Search for the cell housing the specified text and yield its [x, y] center coordinate. 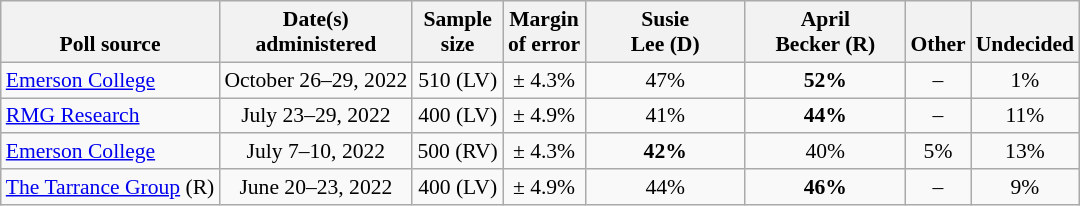
40% [825, 152]
RMG Research [110, 116]
1% [1025, 80]
42% [665, 152]
AprilBecker (R) [825, 32]
Samplesize [458, 32]
5% [938, 152]
510 (LV) [458, 80]
Other [938, 32]
500 (RV) [458, 152]
Date(s)administered [316, 32]
July 23–29, 2022 [316, 116]
9% [1025, 187]
June 20–23, 2022 [316, 187]
The Tarrance Group (R) [110, 187]
46% [825, 187]
Poll source [110, 32]
October 26–29, 2022 [316, 80]
July 7–10, 2022 [316, 152]
13% [1025, 152]
Marginof error [544, 32]
11% [1025, 116]
Undecided [1025, 32]
41% [665, 116]
SusieLee (D) [665, 32]
47% [665, 80]
52% [825, 80]
